Capture the cell that displays the provided text and extract its [x, y] central coordinate. 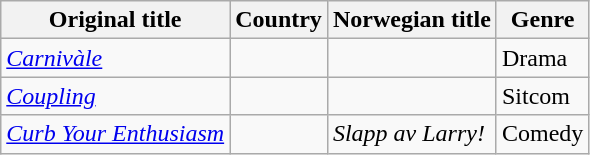
Norwegian title [412, 20]
Drama [542, 58]
Original title [116, 20]
Coupling [116, 96]
Country [279, 20]
Comedy [542, 134]
Sitcom [542, 96]
Carnivàle [116, 58]
Genre [542, 20]
Slapp av Larry! [412, 134]
Curb Your Enthusiasm [116, 134]
